Return the [x, y] coordinate for the center point of the cell that contains the specified text.  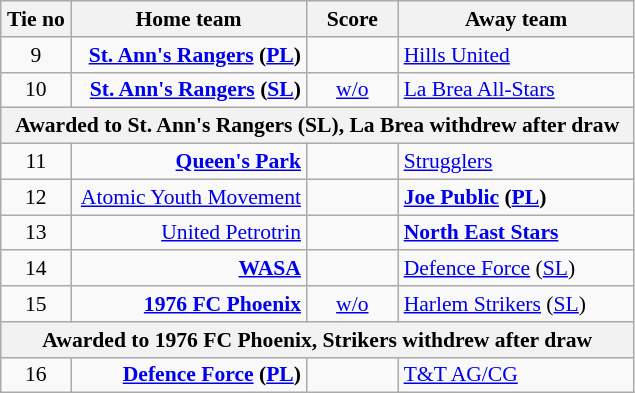
United Petrotrin [188, 233]
1976 FC Phoenix [188, 304]
13 [36, 233]
Defence Force (PL) [188, 375]
11 [36, 162]
La Brea All-Stars [516, 90]
Hills United [516, 55]
Harlem Strikers (SL) [516, 304]
14 [36, 269]
Away team [516, 19]
Awarded to St. Ann's Rangers (SL), La Brea withdrew after draw [318, 126]
15 [36, 304]
12 [36, 197]
10 [36, 90]
Awarded to 1976 FC Phoenix, Strikers withdrew after draw [318, 340]
Joe Public (PL) [516, 197]
T&T AG/CG [516, 375]
9 [36, 55]
Queen's Park [188, 162]
WASA [188, 269]
Score [352, 19]
Defence Force (SL) [516, 269]
Strugglers [516, 162]
16 [36, 375]
Home team [188, 19]
Atomic Youth Movement [188, 197]
St. Ann's Rangers (PL) [188, 55]
North East Stars [516, 233]
St. Ann's Rangers (SL) [188, 90]
Tie no [36, 19]
